Detect which cell encompasses the target text, then output its [X, Y] center coordinate. 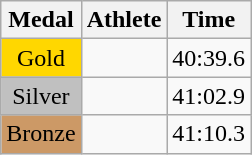
Medal [41, 20]
Bronze [41, 134]
41:02.9 [209, 96]
Time [209, 20]
41:10.3 [209, 134]
Gold [41, 58]
40:39.6 [209, 58]
Athlete [124, 20]
Silver [41, 96]
